Detect which cell encompasses the target text, then output its (X, Y) center coordinate. 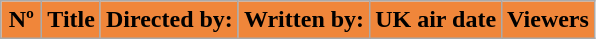
Directed by: (169, 20)
Nº (22, 20)
Title (72, 20)
Viewers (548, 20)
Written by: (304, 20)
UK air date (436, 20)
